Return [x, y] of the center of cell containing provided text 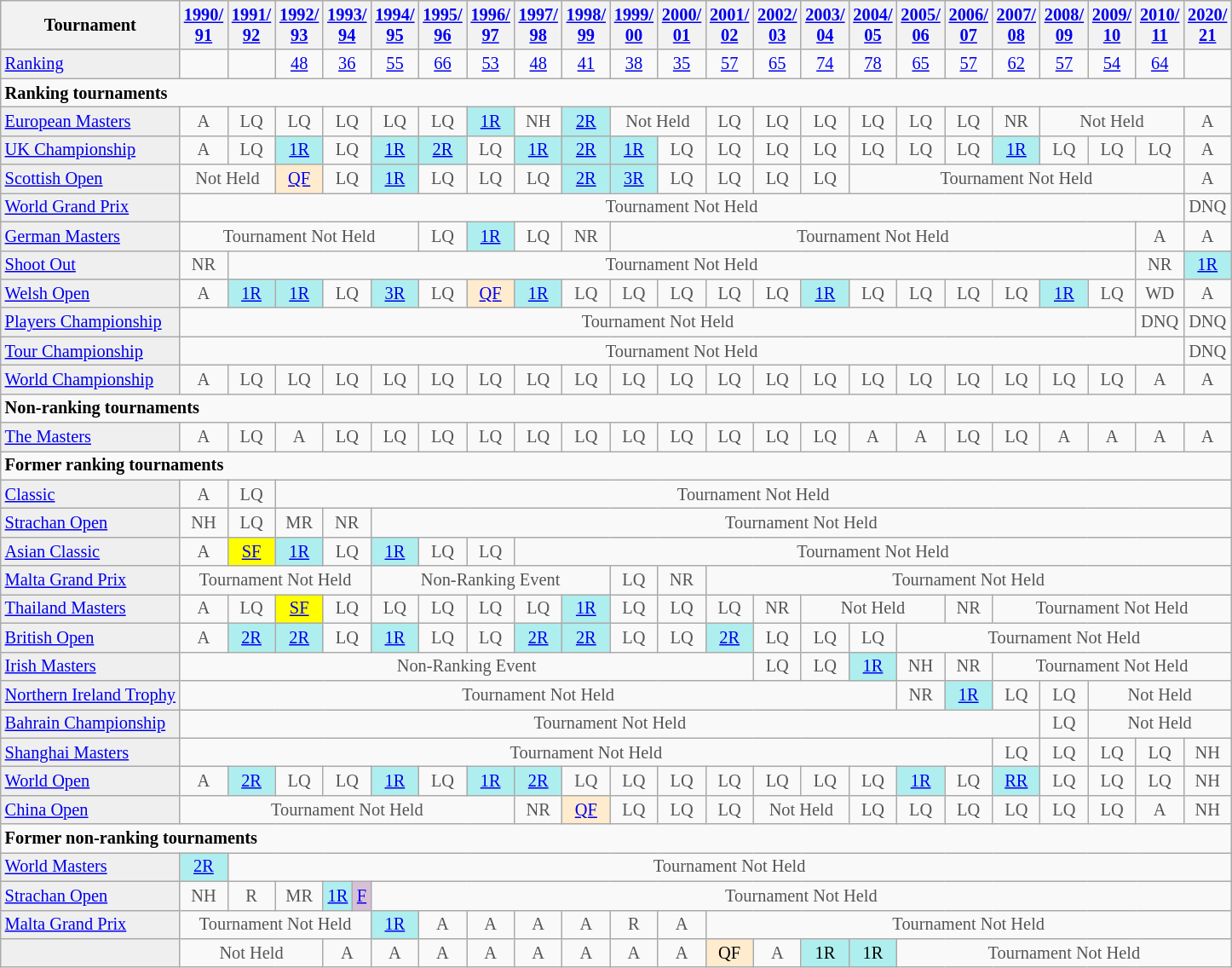
World Open [90, 781]
World Grand Prix [90, 207]
2009/10 [1112, 25]
74 [825, 64]
2006/07 [969, 25]
Welsh Open [90, 293]
Asian Classic [90, 551]
2020/21 [1207, 25]
Shoot Out [90, 265]
World Masters [90, 867]
RR [1016, 781]
35 [682, 64]
2001/02 [729, 25]
2008/09 [1064, 25]
Former ranking tournaments [617, 465]
Northern Ireland Trophy [90, 694]
64 [1160, 64]
1995/96 [442, 25]
Former non-ranking tournaments [617, 838]
2007/08 [1016, 25]
53 [491, 64]
66 [442, 64]
Irish Masters [90, 666]
2004/05 [872, 25]
38 [634, 64]
Ranking [90, 64]
UK Championship [90, 150]
Tour Championship [90, 351]
1997/98 [538, 25]
78 [872, 64]
1992/93 [299, 25]
2005/06 [921, 25]
1996/97 [491, 25]
1990/91 [204, 25]
62 [1016, 64]
1991/92 [251, 25]
World Championship [90, 379]
Players Championship [90, 322]
2002/03 [777, 25]
European Masters [90, 121]
41 [586, 64]
The Masters [90, 437]
Tournament [90, 25]
Bahrain Championship [90, 723]
British Open [90, 637]
1994/95 [394, 25]
WD [1160, 293]
Thailand Masters [90, 608]
Non-ranking tournaments [617, 408]
54 [1112, 64]
1993/94 [347, 25]
German Masters [90, 236]
2000/01 [682, 25]
Scottish Open [90, 179]
Ranking tournaments [617, 93]
China Open [90, 810]
Classic [90, 494]
F [362, 896]
2003/04 [825, 25]
1999/00 [634, 25]
Shanghai Masters [90, 752]
55 [394, 64]
2010/11 [1160, 25]
36 [347, 64]
1998/99 [586, 25]
